Capture the cell that displays the provided text and extract its [X, Y] central coordinate. 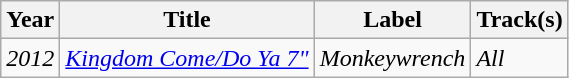
Label [392, 20]
Year [30, 20]
Monkeywrench [392, 58]
Title [187, 20]
Track(s) [520, 20]
All [520, 58]
Kingdom Come/Do Ya 7" [187, 58]
2012 [30, 58]
